Find where the given text appears and provide that cell's center as (x, y) coordinate. 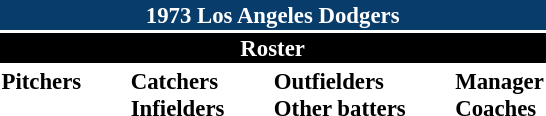
1973 Los Angeles Dodgers (272, 15)
Roster (272, 48)
